Determine the (X, Y) coordinate at the center of the cell enclosing the given text.  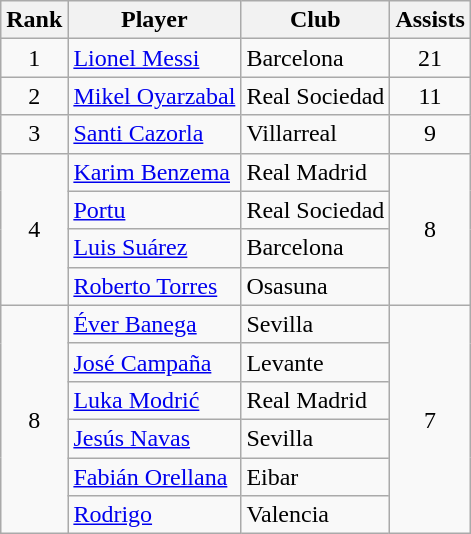
Santi Cazorla (154, 134)
Club (316, 20)
Portu (154, 210)
Valencia (316, 515)
4 (34, 229)
Luka Modrić (154, 400)
Fabián Orellana (154, 477)
3 (34, 134)
Jesús Navas (154, 438)
Éver Banega (154, 324)
Roberto Torres (154, 286)
7 (430, 419)
11 (430, 96)
Luis Suárez (154, 248)
Rodrigo (154, 515)
Assists (430, 20)
Levante (316, 362)
José Campaña (154, 362)
9 (430, 134)
Villarreal (316, 134)
Osasuna (316, 286)
2 (34, 96)
Eibar (316, 477)
21 (430, 58)
Lionel Messi (154, 58)
Rank (34, 20)
Karim Benzema (154, 172)
Mikel Oyarzabal (154, 96)
1 (34, 58)
Player (154, 20)
